Return [X, Y] of the center of cell containing provided text 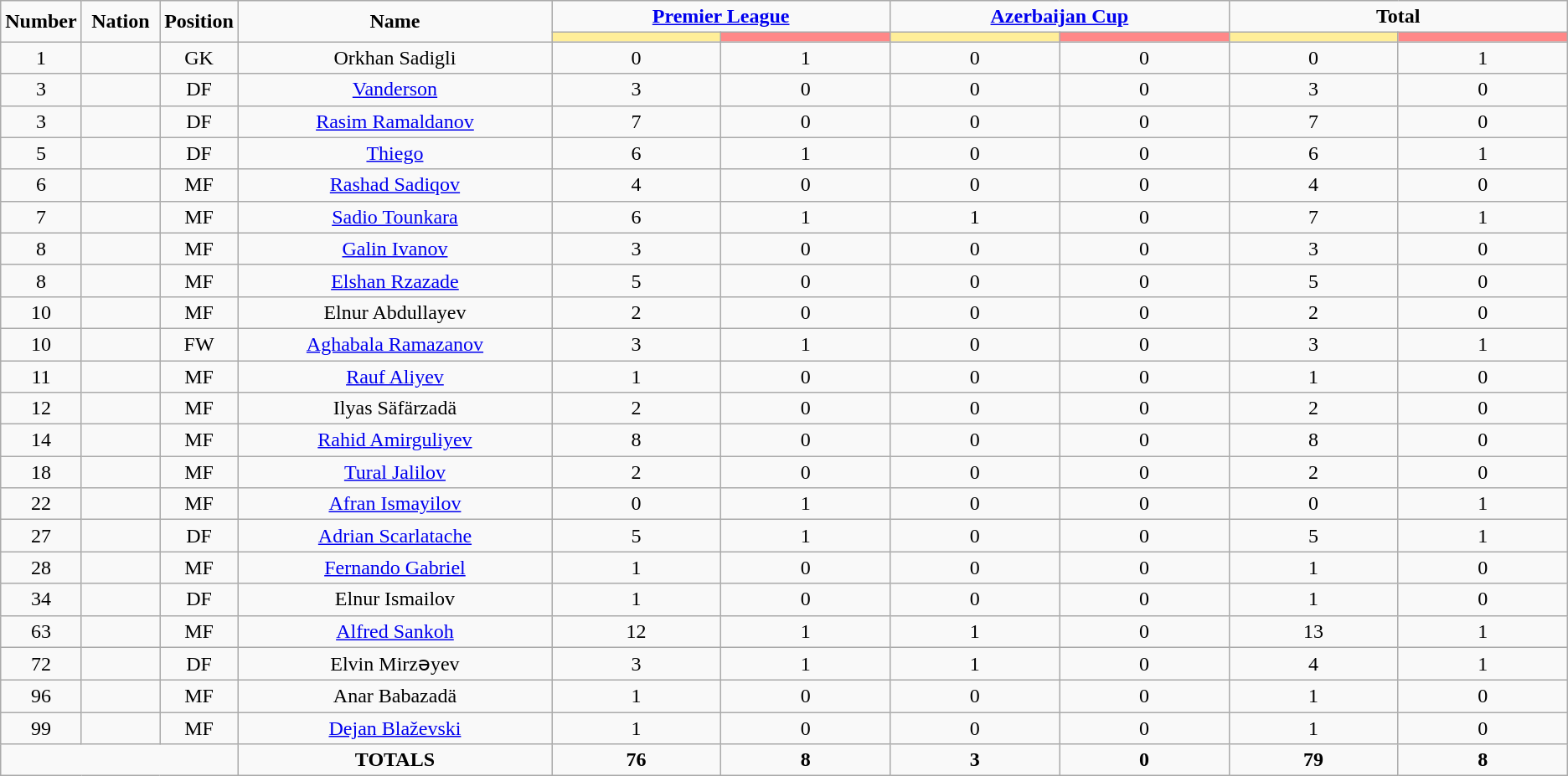
Premier League [720, 17]
Tural Jalilov [395, 472]
Rashad Sadiqov [395, 185]
Number [41, 22]
Galin Ivanov [395, 249]
Anar Babazadä [395, 696]
Afran Ismayilov [395, 504]
18 [41, 472]
Elvin Mirzəyev [395, 664]
TOTALS [395, 760]
Dejan Blaževski [395, 728]
22 [41, 504]
Thiego [395, 153]
28 [41, 568]
76 [636, 760]
GK [199, 58]
Fernando Gabriel [395, 568]
Adrian Scarlatache [395, 536]
Sadio Tounkara [395, 217]
14 [41, 440]
Orkhan Sadigli [395, 58]
FW [199, 344]
Ilyas Säfärzadä [395, 409]
Rahid Amirguliyev [395, 440]
Rauf Aliyev [395, 376]
27 [41, 536]
Elnur Abdullayev [395, 312]
Vanderson [395, 90]
Rasim Ramaldanov [395, 121]
Aghabala Ramazanov [395, 344]
Position [199, 22]
63 [41, 631]
13 [1313, 631]
Azerbaijan Cup [1060, 17]
34 [41, 599]
Nation [121, 22]
Elshan Rzazade [395, 280]
99 [41, 728]
72 [41, 664]
79 [1313, 760]
Total [1398, 17]
96 [41, 696]
Name [395, 22]
Alfred Sankoh [395, 631]
11 [41, 376]
Elnur Ismailov [395, 599]
